Search for the cell housing the specified text and yield its (x, y) center coordinate. 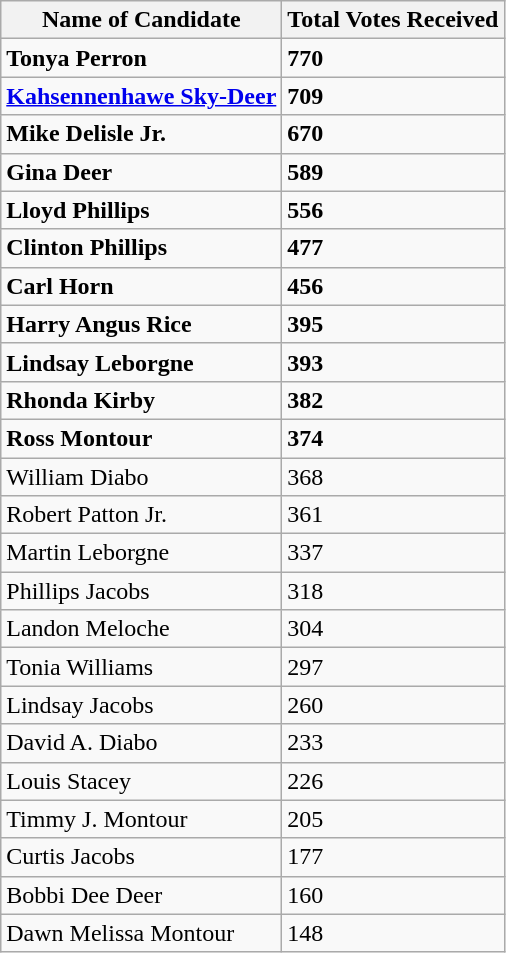
Lloyd Phillips (142, 210)
Bobbi Dee Deer (142, 895)
Phillips Jacobs (142, 591)
Rhonda Kirby (142, 400)
361 (393, 515)
Robert Patton Jr. (142, 515)
589 (393, 172)
Mike Delisle Jr. (142, 134)
318 (393, 591)
Curtis Jacobs (142, 857)
456 (393, 286)
Tonia Williams (142, 667)
Lindsay Jacobs (142, 705)
393 (393, 362)
304 (393, 629)
770 (393, 58)
David A. Diabo (142, 743)
Carl Horn (142, 286)
Landon Meloche (142, 629)
Ross Montour (142, 438)
709 (393, 96)
Harry Angus Rice (142, 324)
177 (393, 857)
Martin Leborgne (142, 553)
Timmy J. Montour (142, 819)
Tonya Perron (142, 58)
Lindsay Leborgne (142, 362)
Dawn Melissa Montour (142, 933)
670 (393, 134)
226 (393, 781)
Name of Candidate (142, 20)
374 (393, 438)
395 (393, 324)
297 (393, 667)
160 (393, 895)
368 (393, 477)
233 (393, 743)
Louis Stacey (142, 781)
Clinton Phillips (142, 248)
260 (393, 705)
477 (393, 248)
William Diabo (142, 477)
Gina Deer (142, 172)
148 (393, 933)
556 (393, 210)
Kahsennenhawe Sky-Deer (142, 96)
205 (393, 819)
382 (393, 400)
337 (393, 553)
Total Votes Received (393, 20)
